Locate the cell with the specified text and output its [X, Y] center coordinate. 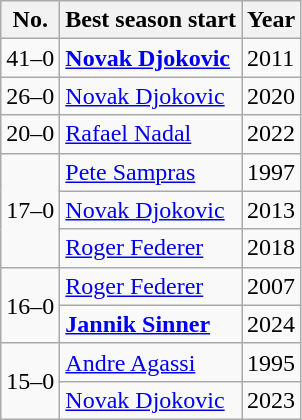
1997 [272, 172]
1995 [272, 362]
2007 [272, 286]
17–0 [30, 210]
2013 [272, 210]
16–0 [30, 305]
2018 [272, 248]
Jannik Sinner [151, 324]
No. [30, 20]
2011 [272, 58]
Rafael Nadal [151, 134]
2024 [272, 324]
2020 [272, 96]
Best season start [151, 20]
Pete Sampras [151, 172]
2022 [272, 134]
2023 [272, 400]
20–0 [30, 134]
Andre Agassi [151, 362]
26–0 [30, 96]
41–0 [30, 58]
Year [272, 20]
15–0 [30, 381]
